Locate the cell with the specified text and output its [X, Y] center coordinate. 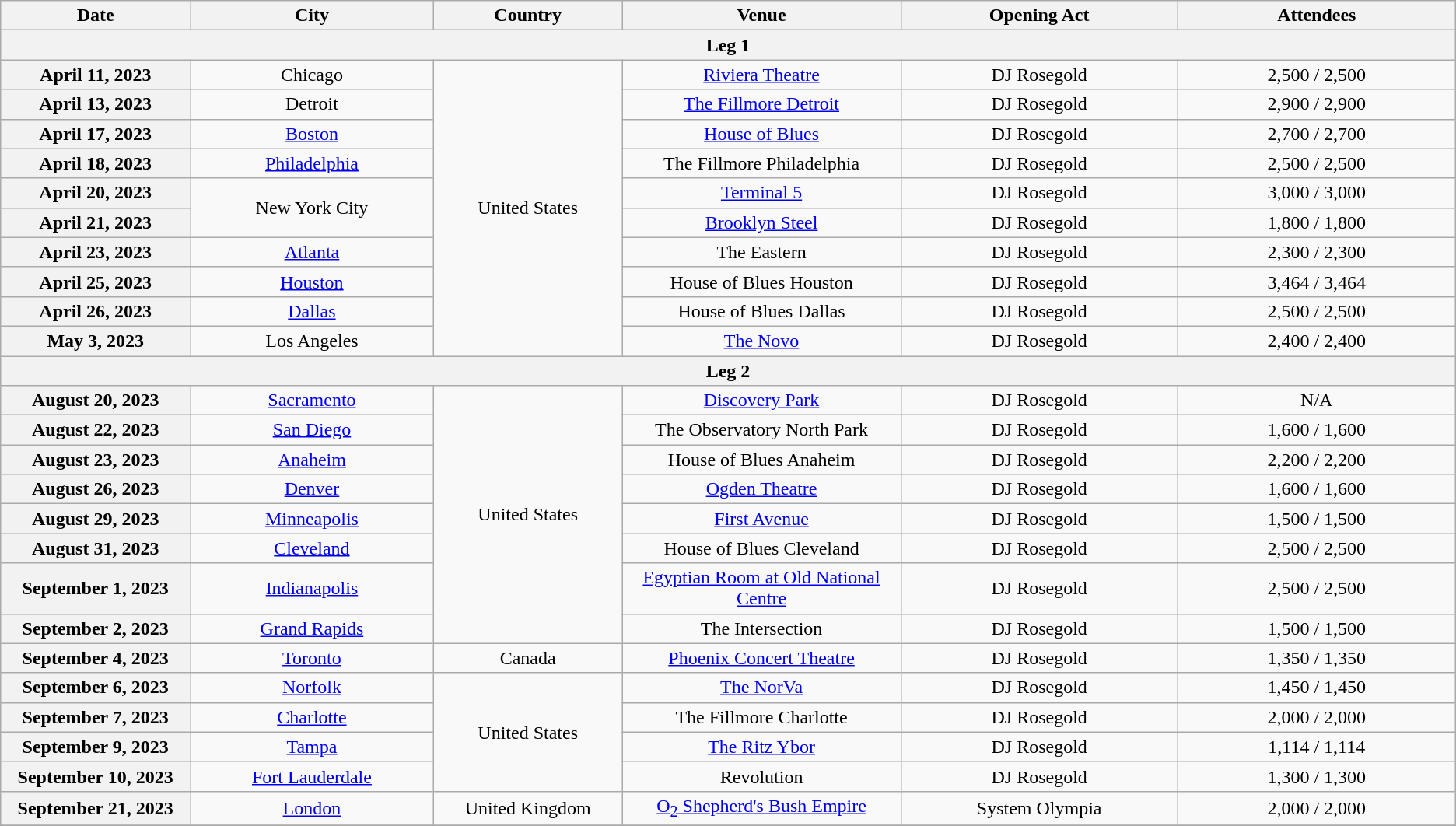
Terminal 5 [761, 193]
April 13, 2023 [96, 104]
London [313, 808]
House of Blues Anaheim [761, 460]
August 31, 2023 [96, 548]
September 7, 2023 [96, 717]
Riviera Theatre [761, 75]
Toronto [313, 658]
The Fillmore Philadelphia [761, 163]
September 21, 2023 [96, 808]
Boston [313, 134]
Leg 1 [728, 45]
1,350 / 1,350 [1316, 658]
Cleveland [313, 548]
September 9, 2023 [96, 747]
New York City [313, 208]
Denver [313, 489]
Norfolk [313, 688]
The Fillmore Charlotte [761, 717]
1,300 / 1,300 [1316, 776]
Phoenix Concert Theatre [761, 658]
2,300 / 2,300 [1316, 252]
September 1, 2023 [96, 588]
Dallas [313, 311]
August 23, 2023 [96, 460]
Indianapolis [313, 588]
San Diego [313, 430]
The NorVa [761, 688]
1,800 / 1,800 [1316, 222]
2,400 / 2,400 [1316, 341]
O2 Shepherd's Bush Empire [761, 808]
House of Blues Dallas [761, 311]
September 6, 2023 [96, 688]
2,900 / 2,900 [1316, 104]
City [313, 16]
Philadelphia [313, 163]
Venue [761, 16]
September 10, 2023 [96, 776]
3,000 / 3,000 [1316, 193]
2,700 / 2,700 [1316, 134]
Fort Lauderdale [313, 776]
Opening Act [1039, 16]
September 4, 2023 [96, 658]
3,464 / 3,464 [1316, 282]
Detroit [313, 104]
August 20, 2023 [96, 401]
September 2, 2023 [96, 628]
August 29, 2023 [96, 519]
August 22, 2023 [96, 430]
The Fillmore Detroit [761, 104]
House of Blues Cleveland [761, 548]
The Intersection [761, 628]
Atlanta [313, 252]
Discovery Park [761, 401]
Leg 2 [728, 371]
The Novo [761, 341]
April 18, 2023 [96, 163]
April 11, 2023 [96, 75]
Chicago [313, 75]
May 3, 2023 [96, 341]
April 17, 2023 [96, 134]
House of Blues [761, 134]
Country [527, 16]
2,200 / 2,200 [1316, 460]
1,114 / 1,114 [1316, 747]
Los Angeles [313, 341]
Canada [527, 658]
August 26, 2023 [96, 489]
April 25, 2023 [96, 282]
April 26, 2023 [96, 311]
The Eastern [761, 252]
April 23, 2023 [96, 252]
System Olympia [1039, 808]
Attendees [1316, 16]
1,450 / 1,450 [1316, 688]
The Observatory North Park [761, 430]
Revolution [761, 776]
Minneapolis [313, 519]
Sacramento [313, 401]
N/A [1316, 401]
Grand Rapids [313, 628]
The Ritz Ybor [761, 747]
Tampa [313, 747]
April 21, 2023 [96, 222]
Egyptian Room at Old National Centre [761, 588]
Brooklyn Steel [761, 222]
First Avenue [761, 519]
Charlotte [313, 717]
House of Blues Houston [761, 282]
Ogden Theatre [761, 489]
Houston [313, 282]
April 20, 2023 [96, 193]
Anaheim [313, 460]
United Kingdom [527, 808]
Date [96, 16]
